Return the (x, y) coordinate for the center point of the cell that contains the specified text.  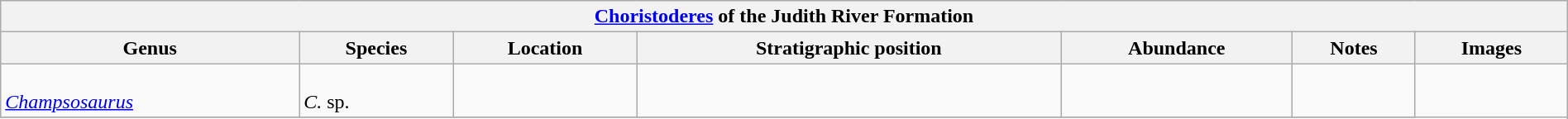
Abundance (1177, 48)
C. sp. (377, 91)
Stratigraphic position (849, 48)
Species (377, 48)
Genus (151, 48)
Notes (1355, 48)
Location (544, 48)
Choristoderes of the Judith River Formation (784, 17)
Images (1491, 48)
Champsosaurus (151, 91)
